Output the (x, y) coordinate of the center of the cell containing the given text.  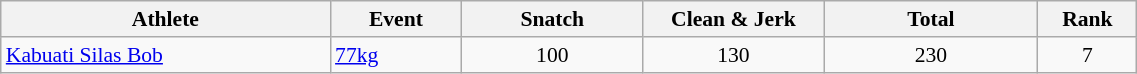
7 (1088, 55)
Event (396, 19)
Athlete (166, 19)
Total (931, 19)
230 (931, 55)
Clean & Jerk (734, 19)
77kg (396, 55)
130 (734, 55)
100 (552, 55)
Kabuati Silas Bob (166, 55)
Snatch (552, 19)
Rank (1088, 19)
